Search for the cell housing the specified text and yield its (X, Y) center coordinate. 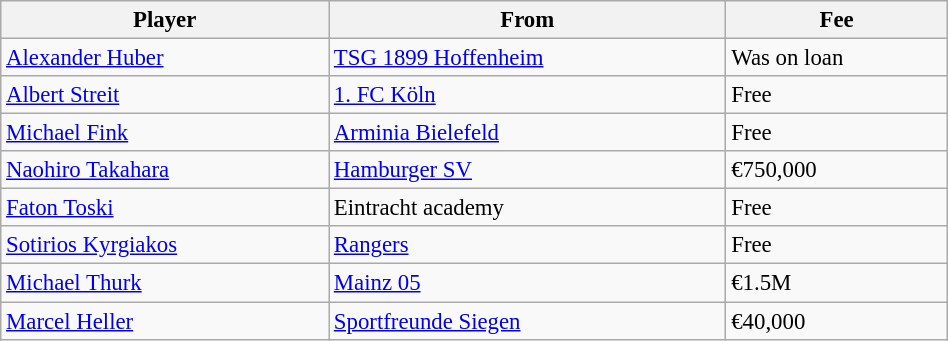
Rangers (528, 245)
€1.5M (836, 283)
Eintracht academy (528, 208)
1. FC Köln (528, 95)
Was on loan (836, 58)
€750,000 (836, 170)
Fee (836, 20)
TSG 1899 Hoffenheim (528, 58)
Hamburger SV (528, 170)
Marcel Heller (165, 321)
Sotirios Kyrgiakos (165, 245)
Michael Fink (165, 133)
Albert Streit (165, 95)
From (528, 20)
€40,000 (836, 321)
Alexander Huber (165, 58)
Mainz 05 (528, 283)
Naohiro Takahara (165, 170)
Arminia Bielefeld (528, 133)
Michael Thurk (165, 283)
Sportfreunde Siegen (528, 321)
Faton Toski (165, 208)
Player (165, 20)
